Locate the cell with the specified text and output its [x, y] center coordinate. 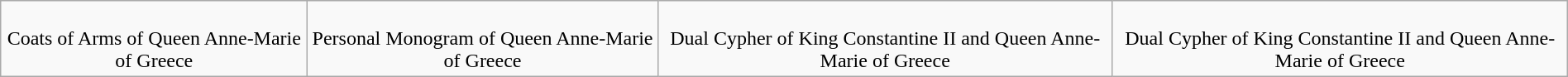
Coats of Arms of Queen Anne-Marie of Greece [154, 39]
Personal Monogram of Queen Anne-Marie of Greece [483, 39]
